Identify which cell holds the provided text, then report its (X, Y) central coordinate. 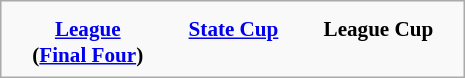
League Cup (379, 42)
League(Final Four) (88, 42)
State Cup (233, 42)
